Return the (x, y) coordinate for the center point of the cell that contains the specified text.  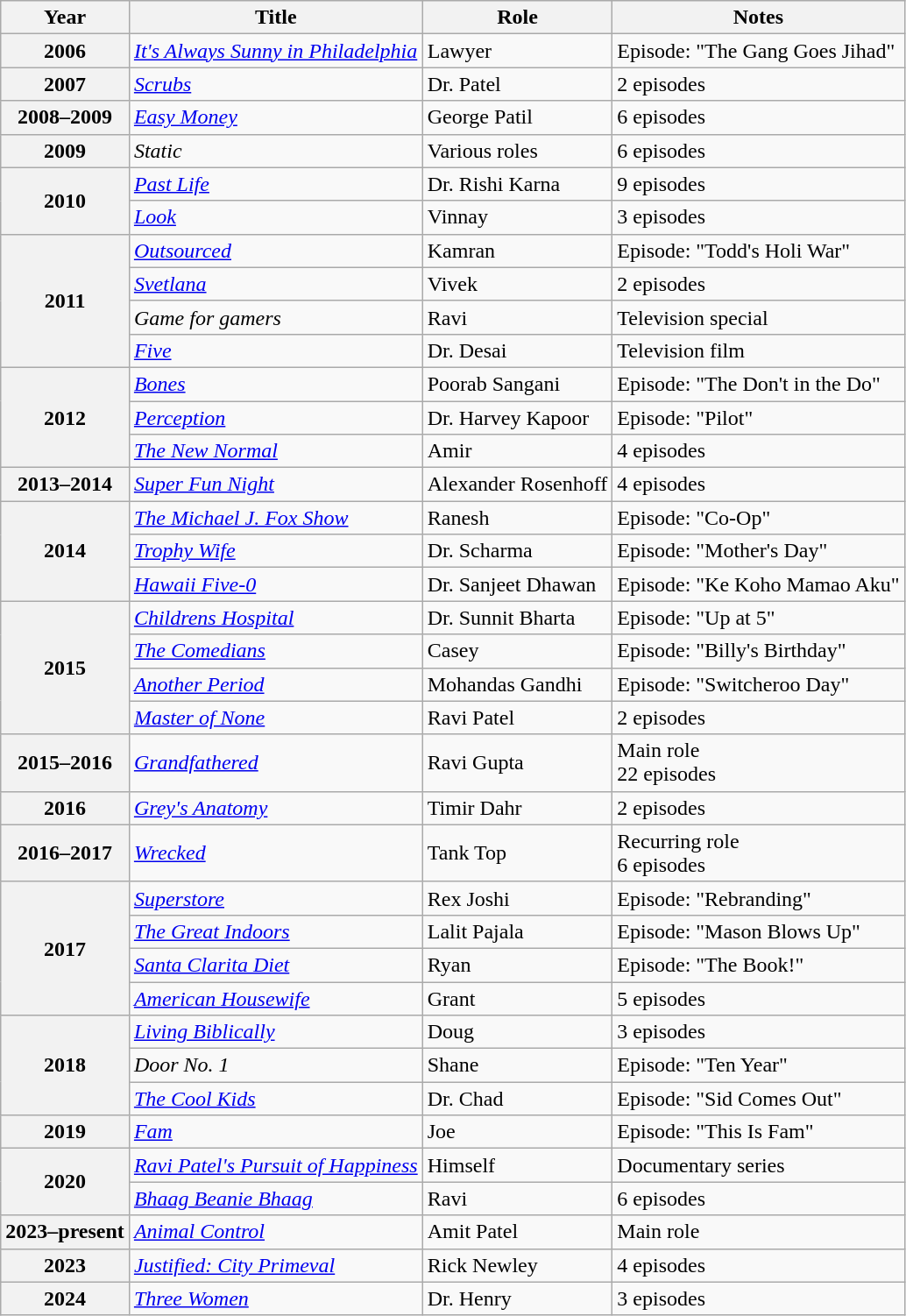
2016 (65, 808)
Master of None (275, 718)
Easy Money (275, 117)
Various roles (517, 151)
Game for gamers (275, 317)
Episode: "Co-Op" (759, 518)
5 episodes (759, 998)
2014 (65, 551)
Mohandas Gandhi (517, 684)
2007 (65, 84)
Himself (517, 1165)
2008–2009 (65, 117)
2020 (65, 1182)
Another Period (275, 684)
Main role (759, 1232)
Dr. Scharma (517, 551)
American Housewife (275, 998)
Title (275, 18)
Kamran (517, 251)
Hawaii Five-0 (275, 584)
Lawyer (517, 51)
Justified: City Primeval (275, 1265)
Bhaag Beanie Bhaag (275, 1199)
2012 (65, 417)
Episode: "The Gang Goes Jihad" (759, 51)
Episode: "Rebranding" (759, 898)
Dr. Desai (517, 350)
Episode: "Pilot" (759, 418)
The Comedians (275, 651)
Amit Patel (517, 1232)
2010 (65, 201)
Role (517, 18)
2009 (65, 151)
Casey (517, 651)
Super Fun Night (275, 485)
Episode: "Switcheroo Day" (759, 684)
Fam (275, 1132)
Dr. Sanjeet Dhawan (517, 584)
Episode: "Ten Year" (759, 1065)
Three Women (275, 1298)
Episode: "Todd's Holi War" (759, 251)
9 episodes (759, 184)
Doug (517, 1032)
Alexander Rosenhoff (517, 485)
Animal Control (275, 1232)
2013–2014 (65, 485)
Dr. Chad (517, 1099)
2018 (65, 1065)
Dr. Patel (517, 84)
Episode: "Billy's Birthday" (759, 651)
Past Life (275, 184)
2015 (65, 668)
Recurring role6 episodes (759, 853)
Superstore (275, 898)
It's Always Sunny in Philadelphia (275, 51)
Bones (275, 384)
Episode: "The Don't in the Do" (759, 384)
Episode: "Sid Comes Out" (759, 1099)
Trophy Wife (275, 551)
Ryan (517, 965)
Year (65, 18)
The New Normal (275, 451)
Episode: "The Book!" (759, 965)
The Great Indoors (275, 931)
Ravi Patel's Pursuit of Happiness (275, 1165)
Grant (517, 998)
Tank Top (517, 853)
The Cool Kids (275, 1099)
Episode: "Up at 5" (759, 618)
Ravi Patel (517, 718)
Dr. Rishi Karna (517, 184)
Look (275, 217)
Vinnay (517, 217)
Dr. Harvey Kapoor (517, 418)
Rex Joshi (517, 898)
Ranesh (517, 518)
Dr. Sunnit Bharta (517, 618)
Vivek (517, 284)
Joe (517, 1132)
Episode: "Ke Koho Mamao Aku" (759, 584)
Five (275, 350)
Documentary series (759, 1165)
The Michael J. Fox Show (275, 518)
Grey's Anatomy (275, 808)
Television special (759, 317)
Episode: "This Is Fam" (759, 1132)
Living Biblically (275, 1032)
Dr. Henry (517, 1298)
Santa Clarita Diet (275, 965)
Grandfathered (275, 762)
2016–2017 (65, 853)
2015–2016 (65, 762)
Notes (759, 18)
2023 (65, 1265)
Wrecked (275, 853)
2023–present (65, 1232)
George Patil (517, 117)
Svetlana (275, 284)
Static (275, 151)
Shane (517, 1065)
Timir Dahr (517, 808)
Childrens Hospital (275, 618)
Episode: "Mason Blows Up" (759, 931)
2019 (65, 1132)
Amir (517, 451)
Main role22 episodes (759, 762)
Poorab Sangani (517, 384)
Scrubs (275, 84)
2024 (65, 1298)
2011 (65, 301)
Rick Newley (517, 1265)
Outsourced (275, 251)
Ravi Gupta (517, 762)
Episode: "Mother's Day" (759, 551)
2017 (65, 948)
Lalit Pajala (517, 931)
Perception (275, 418)
2006 (65, 51)
Door No. 1 (275, 1065)
Television film (759, 350)
